Pinpoint the cell where the given text exists, returning its [X, Y] midpoint coordinate. 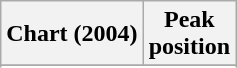
Chart (2004) [72, 34]
Peak position [189, 34]
